Search for the cell housing the specified text and yield its [X, Y] center coordinate. 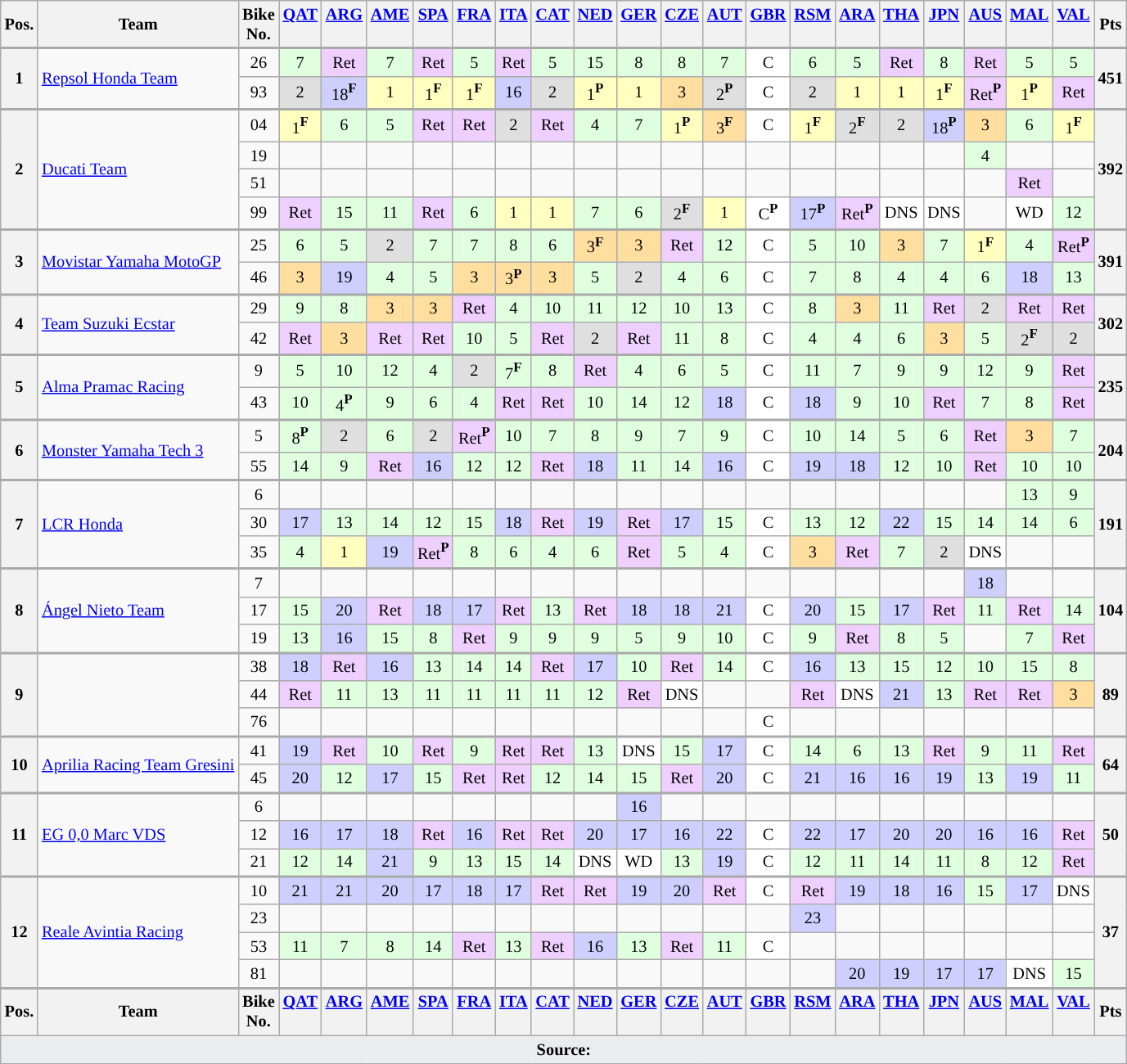
50 [1111, 834]
51 [259, 183]
Repsol Honda Team [137, 79]
18P [944, 125]
30 [259, 522]
8P [300, 435]
89 [1111, 694]
35 [259, 552]
04 [259, 125]
64 [1111, 764]
53 [259, 946]
Aprilia Racing Team Gresini [137, 764]
191 [1111, 525]
17P [812, 213]
46 [259, 277]
81 [259, 973]
3P [513, 277]
235 [1111, 386]
Source: [564, 1049]
4P [344, 404]
45 [259, 778]
451 [1111, 79]
37 [1111, 932]
Alma Pramac Racing [137, 386]
18F [344, 92]
CP [769, 213]
Monster Yamaha Tech 3 [137, 449]
38 [259, 666]
26 [259, 62]
Reale Avintia Racing [137, 932]
41 [259, 750]
204 [1111, 449]
55 [259, 466]
42 [259, 338]
99 [259, 213]
Ducati Team [137, 169]
44 [259, 694]
392 [1111, 169]
25 [259, 246]
2P [725, 92]
EG 0,0 Marc VDS [137, 834]
43 [259, 404]
Ángel Nieto Team [137, 610]
Movistar Yamaha MotoGP [137, 262]
76 [259, 722]
Team Suzuki Ecstar [137, 324]
29 [259, 308]
391 [1111, 262]
302 [1111, 324]
93 [259, 92]
LCR Honda [137, 525]
104 [1111, 610]
7F [513, 371]
